Determine the (X, Y) coordinate at the center of the cell enclosing the given text.  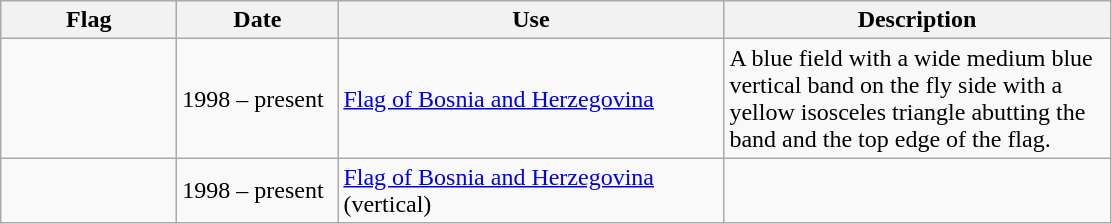
A blue field with a wide medium blue vertical band on the fly side with a yellow isosceles triangle abutting the band and the top edge of the flag. (917, 98)
Use (531, 20)
Date (258, 20)
Flag (89, 20)
Description (917, 20)
Flag of Bosnia and Herzegovina (531, 98)
Flag of Bosnia and Herzegovina (vertical) (531, 190)
